Scan for the cell matching the given text and deliver its (x, y) coordinate at center. 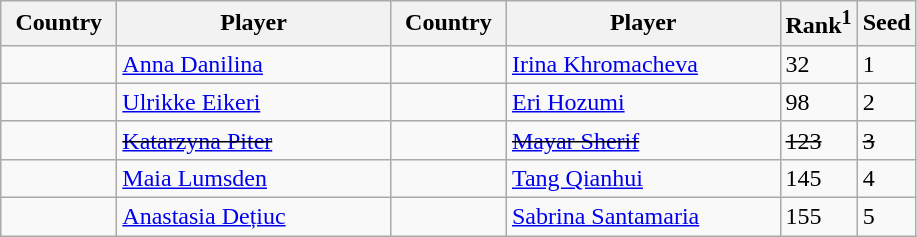
Sabrina Santamaria (643, 217)
32 (818, 64)
1 (886, 64)
2 (886, 102)
3 (886, 140)
Ulrikke Eikeri (254, 102)
Maia Lumsden (254, 178)
Eri Hozumi (643, 102)
Irina Khromacheva (643, 64)
Rank1 (818, 24)
Seed (886, 24)
155 (818, 217)
4 (886, 178)
Anna Danilina (254, 64)
98 (818, 102)
145 (818, 178)
Tang Qianhui (643, 178)
5 (886, 217)
123 (818, 140)
Katarzyna Piter (254, 140)
Mayar Sherif (643, 140)
Anastasia Dețiuc (254, 217)
